Pinpoint the cell where the given text exists, returning its [X, Y] midpoint coordinate. 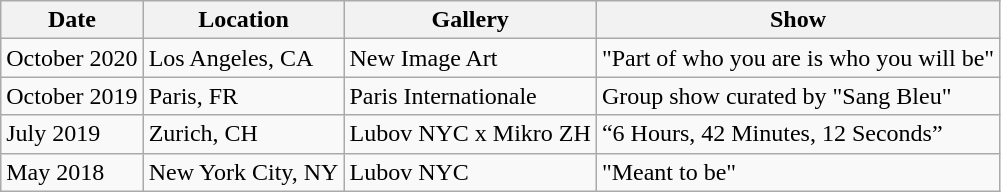
New Image Art [470, 58]
Lubov NYC [470, 172]
New York City, NY [244, 172]
July 2019 [72, 134]
“6 Hours, 42 Minutes, 12 Seconds” [798, 134]
May 2018 [72, 172]
Lubov NYC x Mikro ZH [470, 134]
Date [72, 20]
Paris Internationale [470, 96]
Paris, FR [244, 96]
"Part of who you are is who you will be" [798, 58]
Los Angeles, CA [244, 58]
Show [798, 20]
October 2019 [72, 96]
Gallery [470, 20]
Location [244, 20]
"Meant to be" [798, 172]
Zurich, CH [244, 134]
Group show curated by "Sang Bleu" [798, 96]
October 2020 [72, 58]
